Search for the cell housing the specified text and yield its [X, Y] center coordinate. 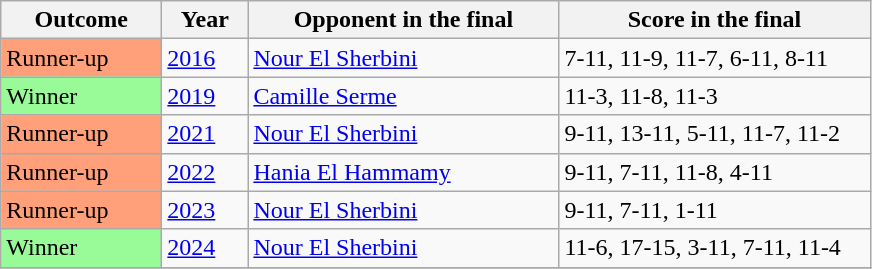
7-11, 11-9, 11-7, 6-11, 8-11 [714, 58]
2023 [205, 210]
9-11, 13-11, 5-11, 11-7, 11-2 [714, 134]
Camille Serme [404, 96]
11-6, 17-15, 3-11, 7-11, 11-4 [714, 248]
2016 [205, 58]
Outcome [82, 20]
9-11, 7-11, 1-11 [714, 210]
2021 [205, 134]
2024 [205, 248]
Opponent in the final [404, 20]
2022 [205, 172]
2019 [205, 96]
Year [205, 20]
Hania El Hammamy [404, 172]
9-11, 7-11, 11-8, 4-11 [714, 172]
11-3, 11-8, 11-3 [714, 96]
Score in the final [714, 20]
